Capture the cell that displays the provided text and extract its [x, y] central coordinate. 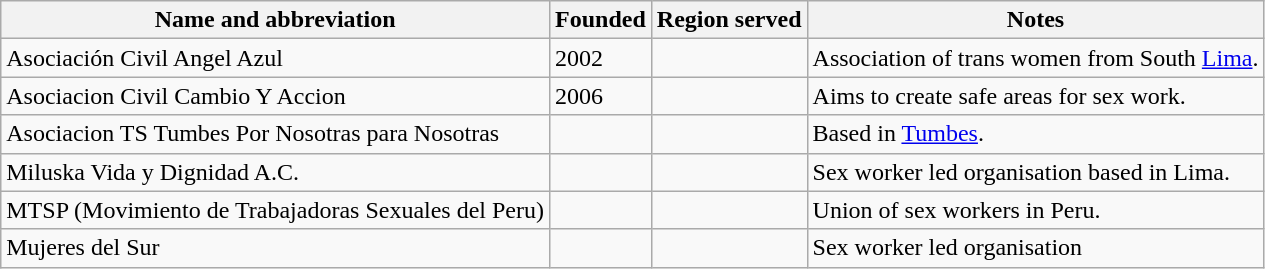
MTSP (Movimiento de Trabajadoras Sexuales del Peru) [276, 210]
Name and abbreviation [276, 20]
2006 [601, 96]
Founded [601, 20]
Aims to create safe areas for sex work. [1036, 96]
Association of trans women from South Lima. [1036, 58]
Mujeres del Sur [276, 248]
Asociacion Civil Cambio Y Accion [276, 96]
Asociacion TS Tumbes Por Nosotras para Nosotras [276, 134]
Region served [729, 20]
2002 [601, 58]
Asociación Civil Angel Azul [276, 58]
Based in Tumbes. [1036, 134]
Miluska Vida y Dignidad A.C. [276, 172]
Sex worker led organisation based in Lima. [1036, 172]
Sex worker led organisation [1036, 248]
Notes [1036, 20]
Union of sex workers in Peru. [1036, 210]
